Scan for the cell matching the given text and deliver its (X, Y) coordinate at center. 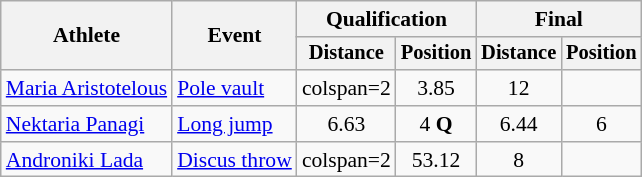
6.44 (518, 124)
3.85 (436, 88)
Nektaria Panagi (86, 124)
Qualification (386, 19)
Pole vault (234, 88)
Event (234, 36)
6 (601, 124)
Final (558, 19)
Long jump (234, 124)
Maria Aristotelous (86, 88)
12 (518, 88)
Athlete (86, 36)
colspan=2 (346, 88)
4 Q (436, 124)
6.63 (346, 124)
